From the cell containing the given text, extract its center point as (X, Y) coordinate. 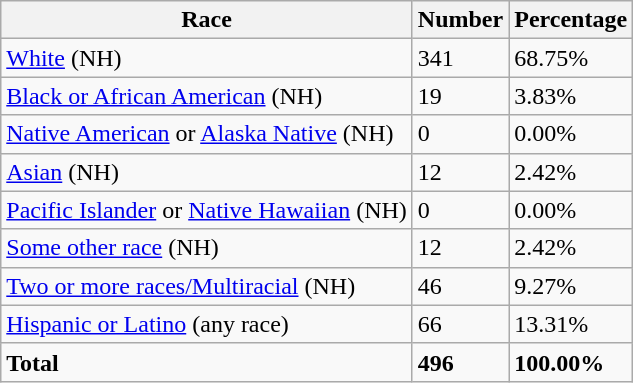
66 (460, 324)
68.75% (571, 58)
Two or more races/Multiracial (NH) (207, 286)
3.83% (571, 96)
White (NH) (207, 58)
Hispanic or Latino (any race) (207, 324)
Race (207, 20)
341 (460, 58)
9.27% (571, 286)
Native American or Alaska Native (NH) (207, 134)
Pacific Islander or Native Hawaiian (NH) (207, 210)
Asian (NH) (207, 172)
Black or African American (NH) (207, 96)
100.00% (571, 362)
46 (460, 286)
Total (207, 362)
Some other race (NH) (207, 248)
Number (460, 20)
19 (460, 96)
496 (460, 362)
13.31% (571, 324)
Percentage (571, 20)
